Detect which cell encompasses the target text, then output its (X, Y) center coordinate. 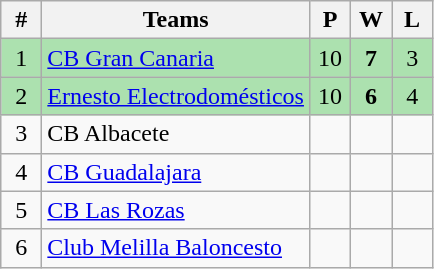
5 (22, 210)
L (412, 20)
# (22, 20)
CB Albacete (176, 134)
P (330, 20)
CB Gran Canaria (176, 58)
CB Las Rozas (176, 210)
W (372, 20)
2 (22, 96)
7 (372, 58)
Teams (176, 20)
Club Melilla Baloncesto (176, 248)
CB Guadalajara (176, 172)
1 (22, 58)
Ernesto Electrodomésticos (176, 96)
